Locate the cell with the specified text and output its (X, Y) center coordinate. 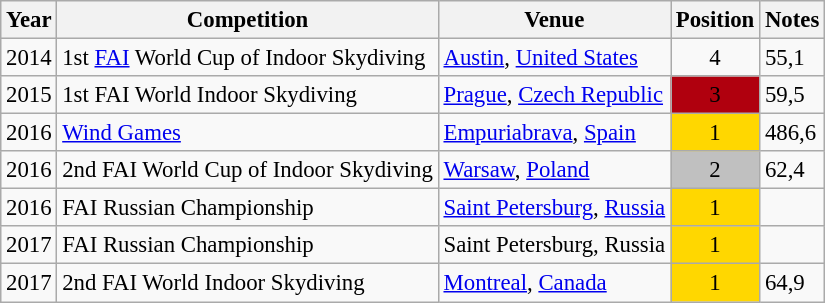
3 (714, 95)
486,6 (792, 133)
Montreal, Canada (554, 283)
1st FAI World Cup of Indoor Skydiving (248, 58)
2 (714, 170)
Wind Games (248, 133)
2015 (29, 95)
62,4 (792, 170)
59,5 (792, 95)
2014 (29, 58)
55,1 (792, 58)
Warsaw, Poland (554, 170)
2nd FAI World Indoor Skydiving (248, 283)
2nd FAI World Cup of Indoor Skydiving (248, 170)
Prague, Czech Republic (554, 95)
Competition (248, 20)
Venue (554, 20)
1st FAI World Indoor Skydiving (248, 95)
64,9 (792, 283)
Austin, United States (554, 58)
Empuriabrava, Spain (554, 133)
Position (714, 20)
Year (29, 20)
4 (714, 58)
Notes (792, 20)
